For the text-containing cell, return its midpoint in (X, Y) coordinate format. 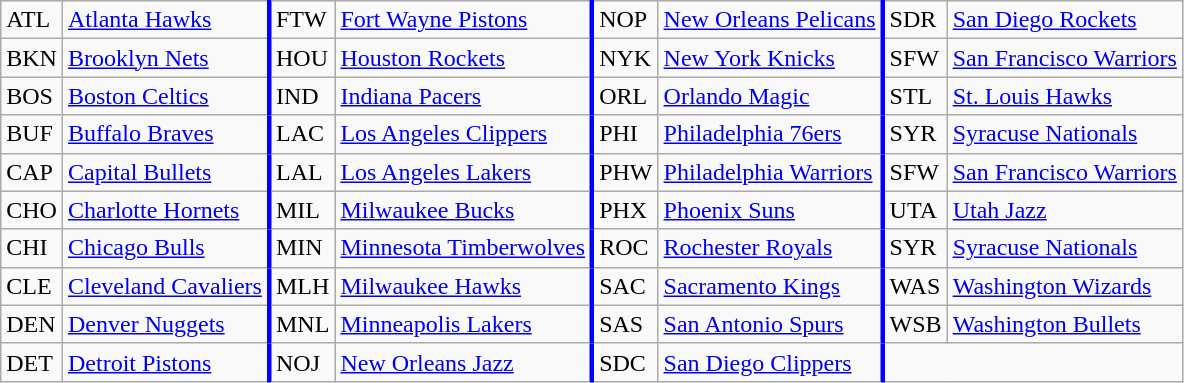
Rochester Royals (770, 248)
NOJ (302, 362)
New York Knicks (770, 58)
PHX (625, 210)
Atlanta Hawks (166, 20)
Los Angeles Clippers (464, 134)
Milwaukee Bucks (464, 210)
ORL (625, 96)
WSB (916, 324)
Houston Rockets (464, 58)
Washington Wizards (1064, 286)
STL (916, 96)
MNL (302, 324)
Charlotte Hornets (166, 210)
Sacramento Kings (770, 286)
BUF (32, 134)
WAS (916, 286)
Buffalo Braves (166, 134)
SAS (625, 324)
SAC (625, 286)
Brooklyn Nets (166, 58)
Washington Bullets (1064, 324)
NOP (625, 20)
SDC (625, 362)
PHW (625, 172)
Milwaukee Hawks (464, 286)
UTA (916, 210)
LAL (302, 172)
HOU (302, 58)
DET (32, 362)
Chicago Bulls (166, 248)
Capital Bullets (166, 172)
BOS (32, 96)
Fort Wayne Pistons (464, 20)
Philadelphia Warriors (770, 172)
PHI (625, 134)
IND (302, 96)
CLE (32, 286)
San Diego Clippers (770, 362)
ATL (32, 20)
New Orleans Pelicans (770, 20)
CHO (32, 210)
CAP (32, 172)
Denver Nuggets (166, 324)
Phoenix Suns (770, 210)
Philadelphia 76ers (770, 134)
New Orleans Jazz (464, 362)
MIL (302, 210)
San Antonio Spurs (770, 324)
Indiana Pacers (464, 96)
Orlando Magic (770, 96)
Boston Celtics (166, 96)
ROC (625, 248)
BKN (32, 58)
FTW (302, 20)
MIN (302, 248)
San Diego Rockets (1064, 20)
Los Angeles Lakers (464, 172)
NYK (625, 58)
CHI (32, 248)
Utah Jazz (1064, 210)
Minneapolis Lakers (464, 324)
Minnesota Timberwolves (464, 248)
LAC (302, 134)
Cleveland Cavaliers (166, 286)
Detroit Pistons (166, 362)
St. Louis Hawks (1064, 96)
SDR (916, 20)
MLH (302, 286)
DEN (32, 324)
